Search for the cell housing the specified text and yield its (x, y) center coordinate. 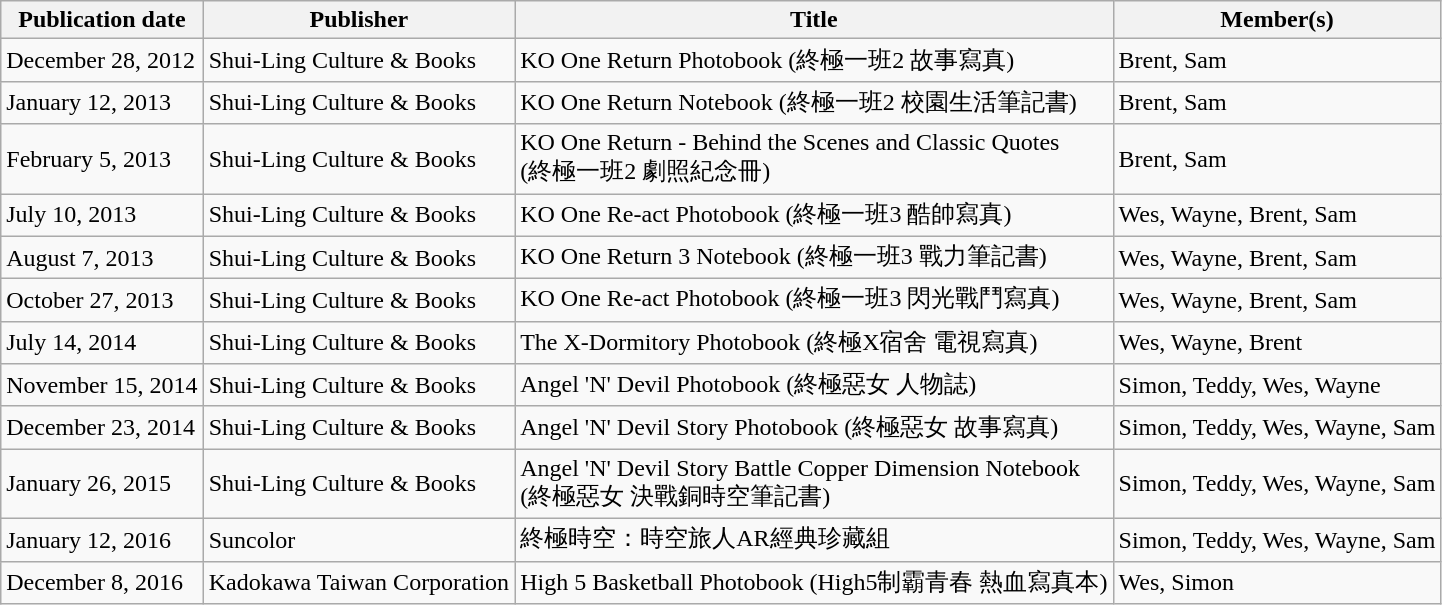
July 10, 2013 (102, 216)
Title (814, 20)
Member(s) (1277, 20)
Angel 'N' Devil Story Photobook (終極惡女 故事寫真) (814, 428)
July 14, 2014 (102, 342)
High 5 Basketball Photobook (High5制霸青春 熱血寫真本) (814, 582)
The X-Dormitory Photobook (終極X宿舍 電視寫真) (814, 342)
終極時空：時空旅人AR經典珍藏組 (814, 540)
November 15, 2014 (102, 386)
February 5, 2013 (102, 159)
Simon, Teddy, Wes, Wayne (1277, 386)
Wes, Wayne, Brent (1277, 342)
KO One Return 3 Notebook (終極一班3 戰力筆記書) (814, 258)
Angel 'N' Devil Story Battle Copper Dimension Notebook(終極惡女 決戰銅時空筆記書) (814, 484)
KO One Return Notebook (終極一班2 校園生活筆記書) (814, 102)
Publisher (359, 20)
December 8, 2016 (102, 582)
August 7, 2013 (102, 258)
January 12, 2016 (102, 540)
KO One Return - Behind the Scenes and Classic Quotes(終極一班2 劇照紀念冊) (814, 159)
KO One Re-act Photobook (終極一班3 閃光戰鬥寫真) (814, 300)
October 27, 2013 (102, 300)
Angel 'N' Devil Photobook (終極惡女 人物誌) (814, 386)
Wes, Simon (1277, 582)
December 28, 2012 (102, 60)
Kadokawa Taiwan Corporation (359, 582)
Suncolor (359, 540)
January 12, 2013 (102, 102)
KO One Return Photobook (終極一班2 故事寫真) (814, 60)
KO One Re-act Photobook (終極一班3 酷帥寫真) (814, 216)
January 26, 2015 (102, 484)
December 23, 2014 (102, 428)
Publication date (102, 20)
